Identify which cell holds the provided text, then report its [X, Y] central coordinate. 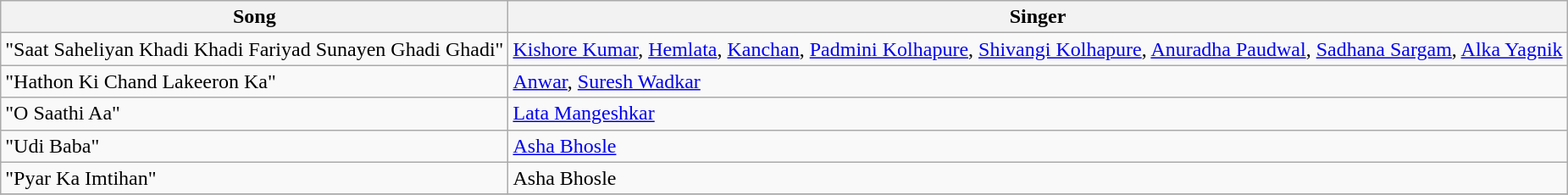
"Udi Baba" [254, 146]
"Saat Saheliyan Khadi Khadi Fariyad Sunayen Ghadi Ghadi" [254, 49]
Kishore Kumar, Hemlata, Kanchan, Padmini Kolhapure, Shivangi Kolhapure, Anuradha Paudwal, Sadhana Sargam, Alka Yagnik [1038, 49]
Song [254, 17]
Singer [1038, 17]
"O Saathi Aa" [254, 114]
Anwar, Suresh Wadkar [1038, 81]
Lata Mangeshkar [1038, 114]
"Pyar Ka Imtihan" [254, 178]
"Hathon Ki Chand Lakeeron Ka" [254, 81]
